Locate the cell with the specified text and output its (X, Y) center coordinate. 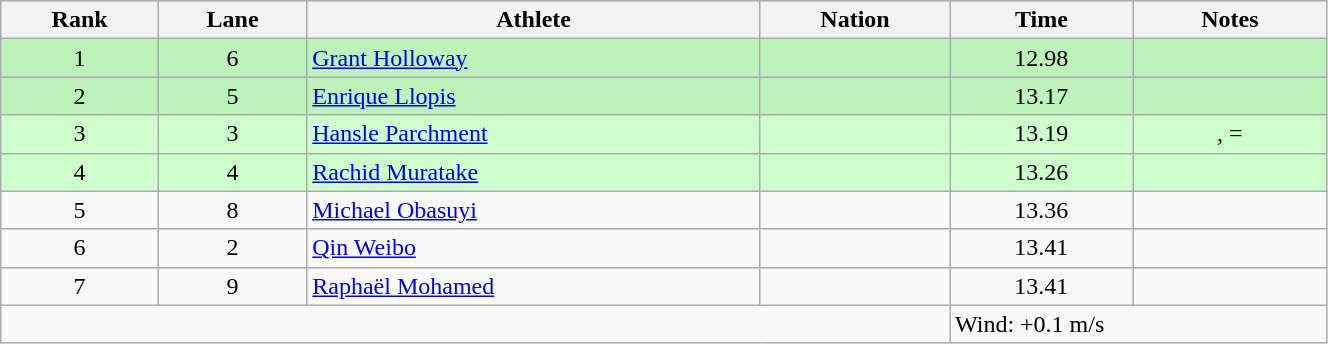
12.98 (1042, 58)
Qin Weibo (534, 248)
Athlete (534, 20)
7 (80, 286)
Notes (1230, 20)
Enrique Llopis (534, 96)
, = (1230, 134)
13.19 (1042, 134)
Time (1042, 20)
13.36 (1042, 210)
Wind: +0.1 m/s (1138, 324)
Lane (232, 20)
Michael Obasuyi (534, 210)
Rank (80, 20)
Hansle Parchment (534, 134)
Nation (854, 20)
Grant Holloway (534, 58)
9 (232, 286)
Raphaël Mohamed (534, 286)
1 (80, 58)
13.26 (1042, 172)
13.17 (1042, 96)
Rachid Muratake (534, 172)
8 (232, 210)
